From the cell containing the given text, extract its center point as [x, y] coordinate. 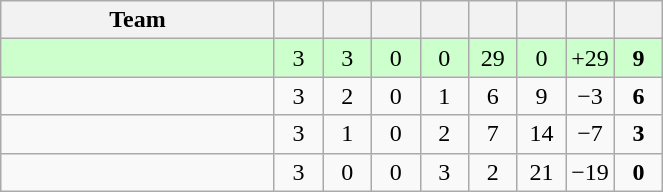
29 [494, 58]
Team [138, 20]
14 [542, 134]
−7 [590, 134]
+29 [590, 58]
7 [494, 134]
−19 [590, 172]
21 [542, 172]
−3 [590, 96]
